For the text-containing cell, return its midpoint in (X, Y) coordinate format. 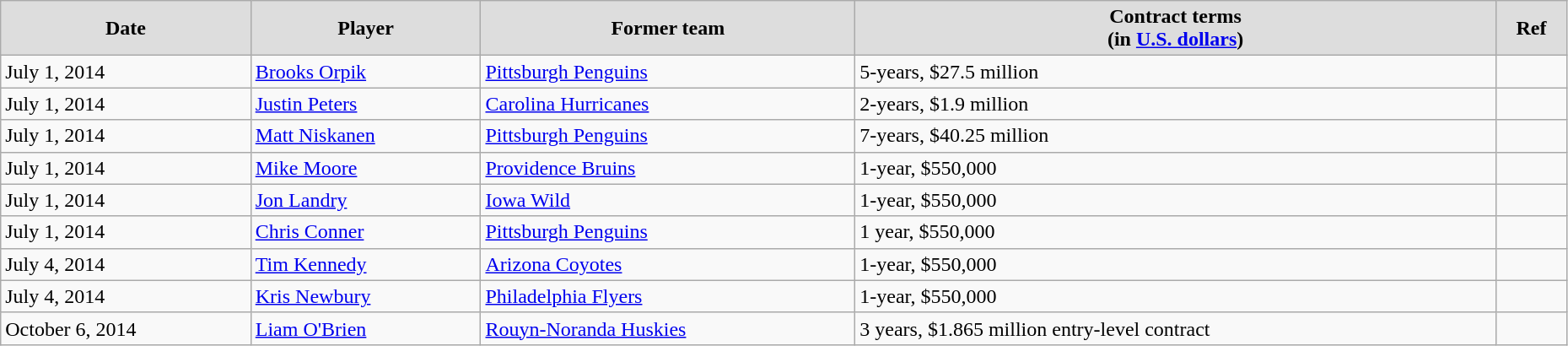
1 year, $550,000 (1176, 232)
Philadelphia Flyers (668, 296)
Former team (668, 29)
2-years, $1.9 million (1176, 104)
Brooks Orpik (366, 72)
Arizona Coyotes (668, 264)
Player (366, 29)
Mike Moore (366, 168)
Justin Peters (366, 104)
Contract terms(in U.S. dollars) (1176, 29)
Carolina Hurricanes (668, 104)
Liam O'Brien (366, 328)
5-years, $27.5 million (1176, 72)
Rouyn-Noranda Huskies (668, 328)
Chris Conner (366, 232)
Iowa Wild (668, 200)
3 years, $1.865 million entry-level contract (1176, 328)
Matt Niskanen (366, 136)
Date (126, 29)
October 6, 2014 (126, 328)
Tim Kennedy (366, 264)
Jon Landry (366, 200)
Ref (1531, 29)
7-years, $40.25 million (1176, 136)
Kris Newbury (366, 296)
Providence Bruins (668, 168)
